Provide the [x, y] coordinate of the cell's center where the given text is located.  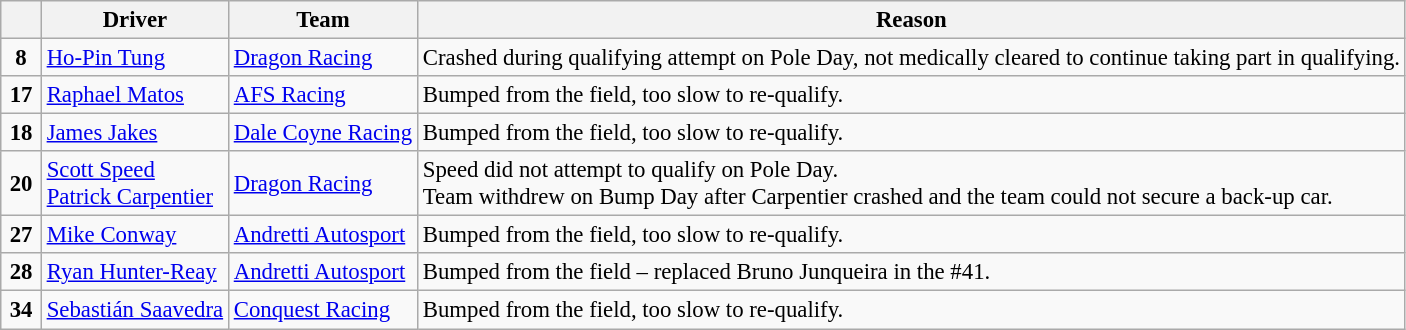
Dale Coyne Racing [322, 133]
Speed did not attempt to qualify on Pole Day.Team withdrew on Bump Day after Carpentier crashed and the team could not secure a back-up car. [911, 184]
Scott Speed Patrick Carpentier [134, 184]
Team [322, 20]
James Jakes [134, 133]
Ryan Hunter-Reay [134, 273]
Driver [134, 20]
18 [22, 133]
28 [22, 273]
20 [22, 184]
Sebastián Saavedra [134, 310]
AFS Racing [322, 95]
Crashed during qualifying attempt on Pole Day, not medically cleared to continue taking part in qualifying. [911, 58]
27 [22, 235]
34 [22, 310]
8 [22, 58]
Mike Conway [134, 235]
Bumped from the field – replaced Bruno Junqueira in the #41. [911, 273]
Ho-Pin Tung [134, 58]
Conquest Racing [322, 310]
Reason [911, 20]
Raphael Matos [134, 95]
17 [22, 95]
